Return the [x, y] coordinate for the center point of the cell that contains the specified text.  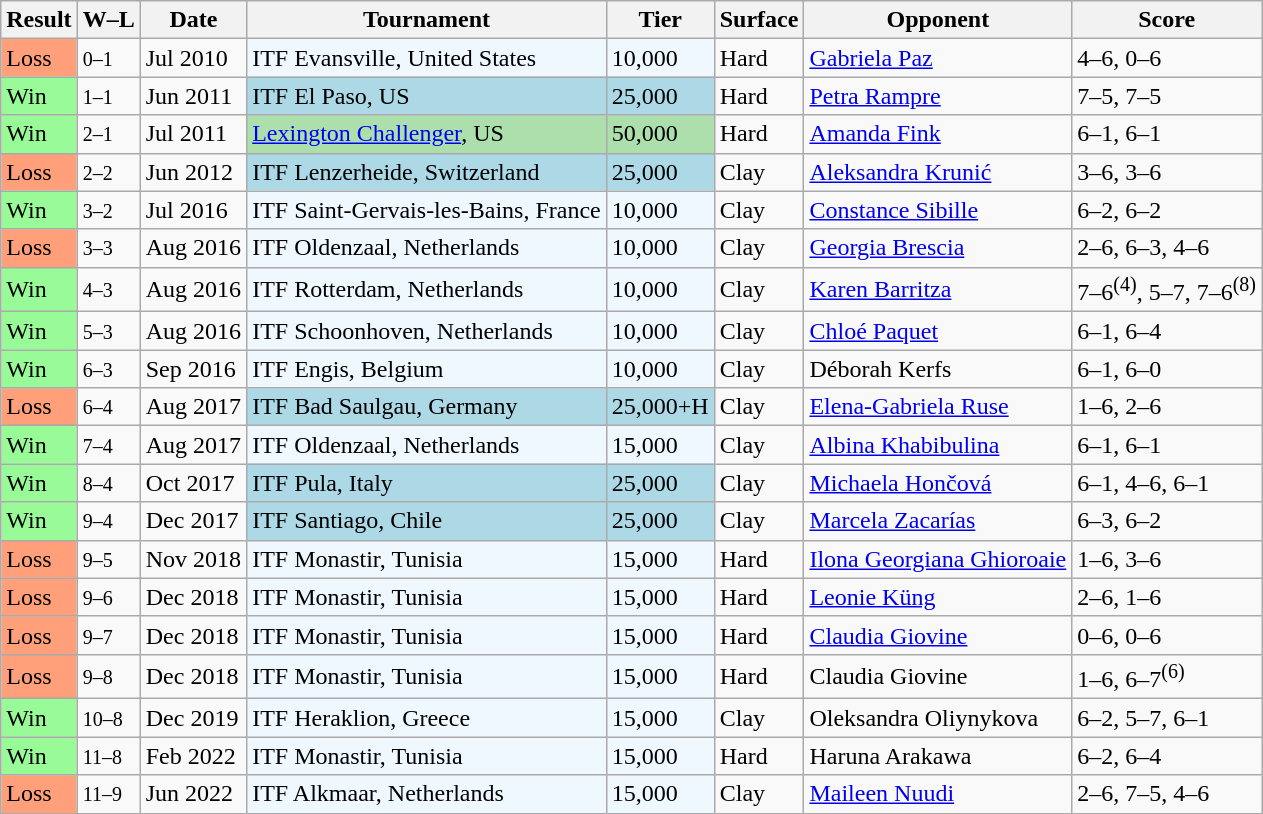
6–2, 5–7, 6–1 [1167, 718]
Jun 2022 [193, 794]
Amanda Fink [938, 134]
Elena-Gabriela Ruse [938, 407]
ITF Santiago, Chile [427, 521]
2–6, 1–6 [1167, 597]
Chloé Paquet [938, 331]
7–4 [108, 445]
Dec 2019 [193, 718]
Score [1167, 20]
Result [39, 20]
0–6, 0–6 [1167, 635]
ITF Engis, Belgium [427, 369]
ITF Lenzerheide, Switzerland [427, 172]
Georgia Brescia [938, 248]
Surface [759, 20]
Constance Sibille [938, 210]
1–1 [108, 96]
Albina Khabibulina [938, 445]
W–L [108, 20]
4–3 [108, 290]
Oleksandra Oliynykova [938, 718]
Haruna Arakawa [938, 756]
6–1, 6–4 [1167, 331]
Michaela Hončová [938, 483]
9–7 [108, 635]
6–1, 6–0 [1167, 369]
Jun 2011 [193, 96]
Date [193, 20]
Jun 2012 [193, 172]
Opponent [938, 20]
Tournament [427, 20]
ITF Saint-Gervais-les-Bains, France [427, 210]
Karen Barritza [938, 290]
Jul 2011 [193, 134]
Nov 2018 [193, 559]
7–6(4), 5–7, 7–6(8) [1167, 290]
ITF Schoonhoven, Netherlands [427, 331]
1–6, 2–6 [1167, 407]
50,000 [660, 134]
9–4 [108, 521]
9–6 [108, 597]
Jul 2010 [193, 58]
2–2 [108, 172]
10–8 [108, 718]
7–5, 7–5 [1167, 96]
Maileen Nuudi [938, 794]
8–4 [108, 483]
3–2 [108, 210]
Aleksandra Krunić [938, 172]
6–4 [108, 407]
1–6, 3–6 [1167, 559]
3–6, 3–6 [1167, 172]
0–1 [108, 58]
11–9 [108, 794]
Tier [660, 20]
ITF Pula, Italy [427, 483]
1–6, 6–7(6) [1167, 676]
ITF Rotterdam, Netherlands [427, 290]
9–8 [108, 676]
6–2, 6–2 [1167, 210]
2–6, 7–5, 4–6 [1167, 794]
Feb 2022 [193, 756]
6–3, 6–2 [1167, 521]
6–1, 4–6, 6–1 [1167, 483]
ITF El Paso, US [427, 96]
Dec 2017 [193, 521]
ITF Bad Saulgau, Germany [427, 407]
ITF Alkmaar, Netherlands [427, 794]
Oct 2017 [193, 483]
2–6, 6–3, 4–6 [1167, 248]
25,000+H [660, 407]
Déborah Kerfs [938, 369]
Petra Rampre [938, 96]
Lexington Challenger, US [427, 134]
Ilona Georgiana Ghioroaie [938, 559]
2–1 [108, 134]
Jul 2016 [193, 210]
ITF Heraklion, Greece [427, 718]
9–5 [108, 559]
Leonie Küng [938, 597]
Marcela Zacarías [938, 521]
Gabriela Paz [938, 58]
Sep 2016 [193, 369]
ITF Evansville, United States [427, 58]
5–3 [108, 331]
11–8 [108, 756]
3–3 [108, 248]
6–3 [108, 369]
6–2, 6–4 [1167, 756]
4–6, 0–6 [1167, 58]
